Provide the (x, y) coordinate of the cell's center where the given text is located.  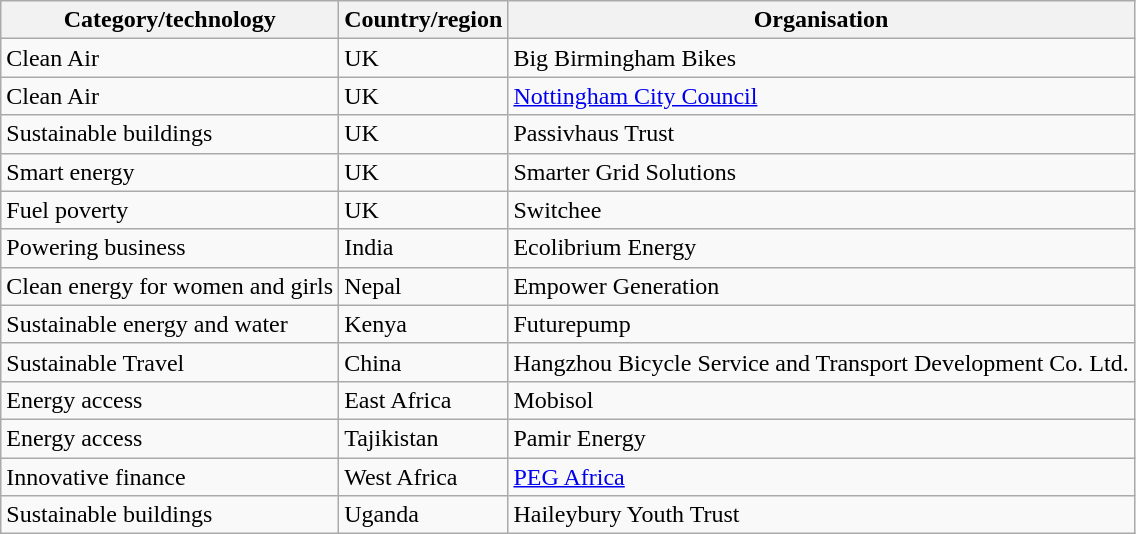
Tajikistan (424, 438)
India (424, 248)
Passivhaus Trust (821, 134)
Smart energy (170, 172)
Nepal (424, 286)
Ecolibrium Energy (821, 248)
Smarter Grid Solutions (821, 172)
Kenya (424, 324)
PEG Africa (821, 477)
Country/region (424, 20)
China (424, 362)
Mobisol (821, 400)
Innovative finance (170, 477)
Haileybury Youth Trust (821, 515)
Empower Generation (821, 286)
Category/technology (170, 20)
Big Birmingham Bikes (821, 58)
Uganda (424, 515)
East Africa (424, 400)
Fuel poverty (170, 210)
Pamir Energy (821, 438)
Sustainable energy and water (170, 324)
Organisation (821, 20)
Clean energy for women and girls (170, 286)
Hangzhou Bicycle Service and Transport Development Co. Ltd. (821, 362)
Powering business (170, 248)
Sustainable Travel (170, 362)
Nottingham City Council (821, 96)
Switchee (821, 210)
West Africa (424, 477)
Futurepump (821, 324)
